Identify which cell holds the provided text, then report its (X, Y) central coordinate. 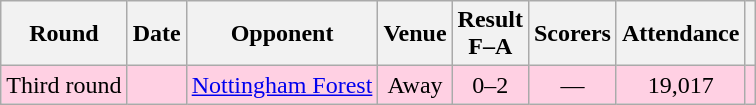
— (572, 85)
Round (64, 34)
Nottingham Forest (282, 85)
0–2 (490, 85)
Scorers (572, 34)
Attendance (680, 34)
Venue (415, 34)
ResultF–A (490, 34)
Date (156, 34)
Opponent (282, 34)
Away (415, 85)
Third round (64, 85)
19,017 (680, 85)
